Capture the cell that displays the provided text and extract its (x, y) central coordinate. 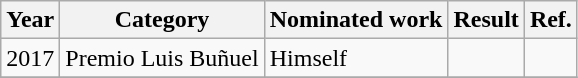
Category (162, 20)
Result (486, 20)
Nominated work (356, 20)
Premio Luis Buñuel (162, 58)
2017 (30, 58)
Ref. (550, 20)
Himself (356, 58)
Year (30, 20)
